Return (X, Y) of the center of cell containing provided text 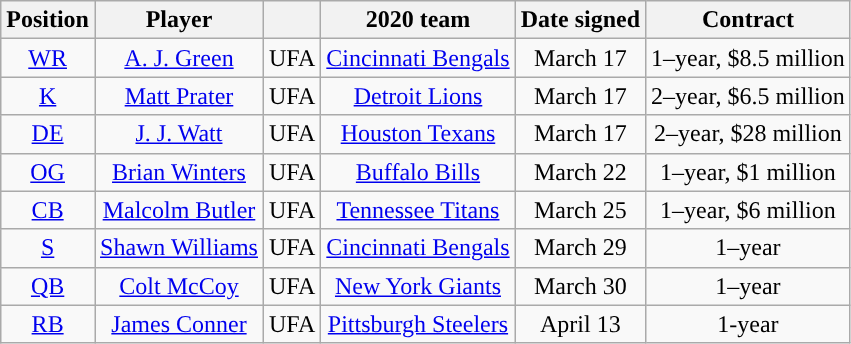
K (48, 96)
Malcolm Butler (178, 210)
QB (48, 286)
Shawn Williams (178, 248)
OG (48, 172)
RB (48, 324)
Buffalo Bills (418, 172)
March 29 (580, 248)
WR (48, 58)
April 13 (580, 324)
DE (48, 134)
A. J. Green (178, 58)
1–year, $6 million (748, 210)
2–year, $28 million (748, 134)
Pittsburgh Steelers (418, 324)
New York Giants (418, 286)
March 22 (580, 172)
James Conner (178, 324)
Date signed (580, 20)
Tennessee Titans (418, 210)
Colt McCoy (178, 286)
1–year, $1 million (748, 172)
1–year, $8.5 million (748, 58)
1-year (748, 324)
Houston Texans (418, 134)
2020 team (418, 20)
Position (48, 20)
S (48, 248)
2–year, $6.5 million (748, 96)
March 30 (580, 286)
March 25 (580, 210)
Matt Prater (178, 96)
Brian Winters (178, 172)
Player (178, 20)
J. J. Watt (178, 134)
Contract (748, 20)
CB (48, 210)
Detroit Lions (418, 96)
